Capture the cell that displays the provided text and extract its (X, Y) central coordinate. 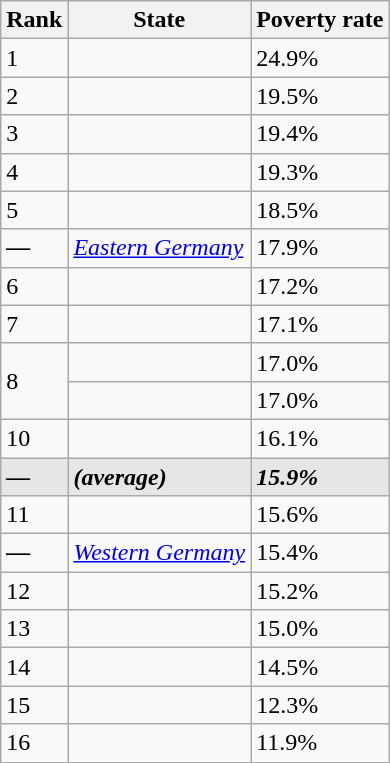
11.9% (320, 743)
19.5% (320, 96)
14.5% (320, 667)
19.4% (320, 134)
14 (34, 667)
2 (34, 96)
Poverty rate (320, 20)
15.2% (320, 591)
Eastern Germany (160, 248)
8 (34, 381)
15 (34, 705)
15.9% (320, 477)
13 (34, 629)
1 (34, 58)
17.1% (320, 324)
3 (34, 134)
15.6% (320, 515)
7 (34, 324)
4 (34, 172)
16.1% (320, 438)
17.2% (320, 286)
5 (34, 210)
18.5% (320, 210)
15.4% (320, 553)
15.0% (320, 629)
(average) (160, 477)
Rank (34, 20)
19.3% (320, 172)
Western Germany (160, 553)
24.9% (320, 58)
6 (34, 286)
12 (34, 591)
17.9% (320, 248)
10 (34, 438)
11 (34, 515)
16 (34, 743)
State (160, 20)
12.3% (320, 705)
